Return [X, Y] of the center of cell containing provided text 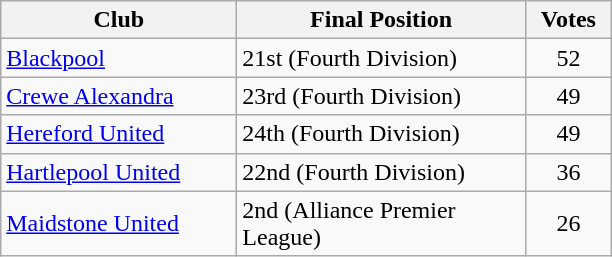
Votes [568, 20]
26 [568, 224]
2nd (Alliance Premier League) [382, 224]
Maidstone United [119, 224]
22nd (Fourth Division) [382, 172]
Final Position [382, 20]
Blackpool [119, 58]
Hereford United [119, 134]
24th (Fourth Division) [382, 134]
36 [568, 172]
52 [568, 58]
21st (Fourth Division) [382, 58]
Club [119, 20]
Crewe Alexandra [119, 96]
Hartlepool United [119, 172]
23rd (Fourth Division) [382, 96]
